Locate the cell with the specified text and output its (X, Y) center coordinate. 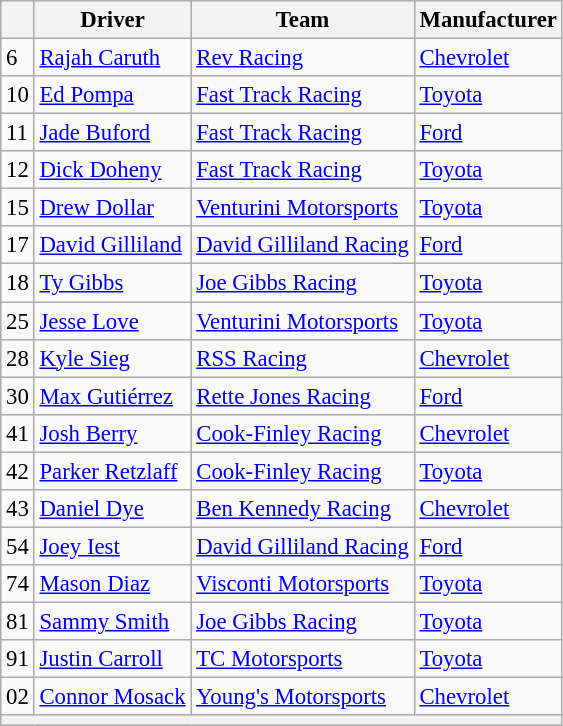
Manufacturer (488, 20)
Parker Retzlaff (112, 471)
Sammy Smith (112, 621)
25 (18, 321)
Kyle Sieg (112, 358)
Max Gutiérrez (112, 396)
Rette Jones Racing (302, 396)
Rajah Caruth (112, 58)
81 (18, 621)
12 (18, 170)
Justin Carroll (112, 659)
28 (18, 358)
74 (18, 584)
42 (18, 471)
54 (18, 546)
Driver (112, 20)
6 (18, 58)
Ben Kennedy Racing (302, 509)
11 (18, 133)
TC Motorsports (302, 659)
Jesse Love (112, 321)
Mason Diaz (112, 584)
41 (18, 433)
18 (18, 283)
Ed Pompa (112, 95)
Jade Buford (112, 133)
David Gilliland (112, 245)
RSS Racing (302, 358)
Team (302, 20)
Visconti Motorsports (302, 584)
Ty Gibbs (112, 283)
Josh Berry (112, 433)
Drew Dollar (112, 208)
30 (18, 396)
10 (18, 95)
91 (18, 659)
Rev Racing (302, 58)
Connor Mosack (112, 697)
15 (18, 208)
17 (18, 245)
02 (18, 697)
Dick Doheny (112, 170)
Young's Motorsports (302, 697)
Daniel Dye (112, 509)
Joey Iest (112, 546)
43 (18, 509)
